Determine the (x, y) coordinate at the center of the cell enclosing the given text.  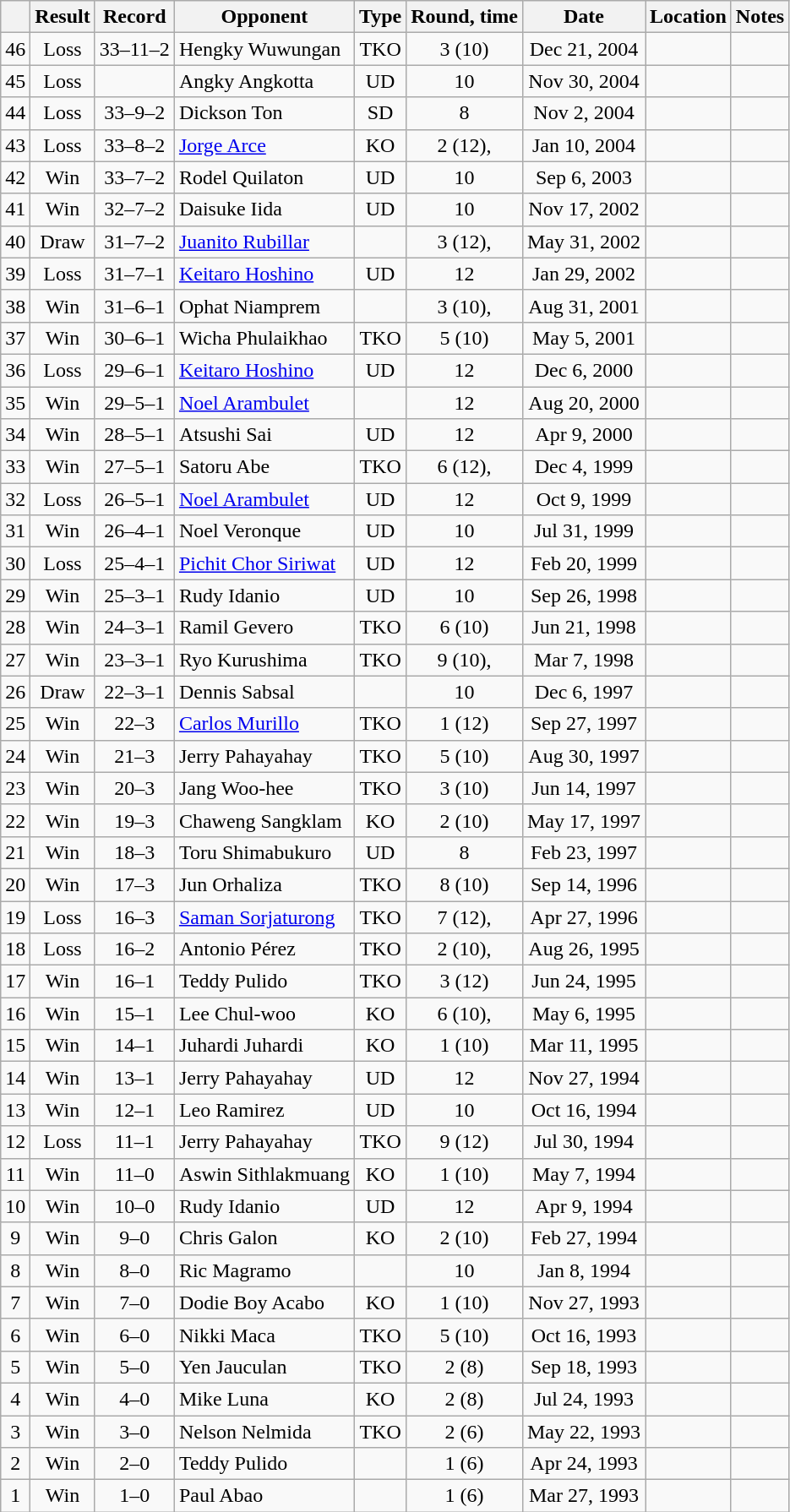
43 (15, 145)
Hengky Wuwungan (264, 49)
33–7–2 (134, 177)
Dec 6, 2000 (583, 370)
Round, time (465, 17)
May 17, 1997 (583, 820)
Feb 27, 1994 (583, 1238)
Ramil Gevero (264, 628)
31–6–1 (134, 306)
12–1 (134, 1110)
5–0 (134, 1367)
22 (15, 820)
23–3–1 (134, 660)
11–0 (134, 1174)
40 (15, 242)
Ryo Kurushima (264, 660)
Rodel Quilaton (264, 177)
Jan 29, 2002 (583, 274)
Sep 26, 1998 (583, 596)
14–1 (134, 1046)
27–5–1 (134, 467)
21 (15, 852)
35 (15, 403)
28–5–1 (134, 435)
Pichit Chor Siriwat (264, 563)
Dodie Boy Acabo (264, 1303)
45 (15, 81)
Jul 24, 1993 (583, 1399)
33–11–2 (134, 49)
6 (10) (465, 628)
9 (15, 1238)
Angky Angkotta (264, 81)
7–0 (134, 1303)
31–7–2 (134, 242)
Nov 17, 2002 (583, 209)
Nikki Maca (264, 1335)
Mar 7, 1998 (583, 660)
May 31, 2002 (583, 242)
1 (12) (465, 724)
Juhardi Juhardi (264, 1046)
Jun 24, 1995 (583, 982)
25–4–1 (134, 563)
3 (10), (465, 306)
Dec 21, 2004 (583, 49)
39 (15, 274)
14 (15, 1078)
Apr 24, 1993 (583, 1464)
9 (12) (465, 1142)
Aswin Sithlakmuang (264, 1174)
1–0 (134, 1496)
Aug 30, 1997 (583, 756)
Sep 18, 1993 (583, 1367)
Wicha Phulaikhao (264, 338)
Opponent (264, 17)
Nov 27, 1994 (583, 1078)
Ric Magramo (264, 1270)
16–3 (134, 916)
30–6–1 (134, 338)
24–3–1 (134, 628)
36 (15, 370)
7 (12), (465, 916)
29–5–1 (134, 403)
Noel Veronque (264, 531)
32 (15, 499)
29 (15, 596)
May 5, 2001 (583, 338)
15 (15, 1046)
4 (15, 1399)
3–0 (134, 1432)
Toru Shimabukuro (264, 852)
Jan 10, 2004 (583, 145)
41 (15, 209)
Aug 20, 2000 (583, 403)
8–0 (134, 1270)
Location (689, 17)
5 (15, 1367)
Satoru Abe (264, 467)
Oct 9, 1999 (583, 499)
6 (12), (465, 467)
2 (12), (465, 145)
37 (15, 338)
Jun 21, 1998 (583, 628)
18–3 (134, 852)
24 (15, 756)
19 (15, 916)
9–0 (134, 1238)
2 (6) (465, 1432)
Jul 31, 1999 (583, 531)
19–3 (134, 820)
16–2 (134, 949)
Dec 6, 1997 (583, 692)
33 (15, 467)
Oct 16, 1994 (583, 1110)
Mar 27, 1993 (583, 1496)
Paul Abao (264, 1496)
26–4–1 (134, 531)
3 (12), (465, 242)
May 7, 1994 (583, 1174)
Chaweng Sangklam (264, 820)
32–7–2 (134, 209)
Juanito Rubillar (264, 242)
Nov 30, 2004 (583, 81)
Jul 30, 1994 (583, 1142)
Dennis Sabsal (264, 692)
33–9–2 (134, 113)
16–1 (134, 982)
31–7–1 (134, 274)
Sep 14, 1996 (583, 884)
10–0 (134, 1206)
Type (380, 17)
Atsushi Sai (264, 435)
Feb 20, 1999 (583, 563)
33–8–2 (134, 145)
Apr 9, 2000 (583, 435)
2 (15, 1464)
Jun 14, 1997 (583, 788)
13 (15, 1110)
25 (15, 724)
Feb 23, 1997 (583, 852)
May 6, 1995 (583, 1014)
42 (15, 177)
Oct 16, 1993 (583, 1335)
Date (583, 17)
Aug 26, 1995 (583, 949)
Nov 2, 2004 (583, 113)
28 (15, 628)
Daisuke Iida (264, 209)
Jan 8, 1994 (583, 1270)
25–3–1 (134, 596)
11–1 (134, 1142)
Jang Woo-hee (264, 788)
17–3 (134, 884)
Carlos Murillo (264, 724)
17 (15, 982)
29–6–1 (134, 370)
Record (134, 17)
Nelson Nelmida (264, 1432)
7 (15, 1303)
11 (15, 1174)
38 (15, 306)
13–1 (134, 1078)
Jun Orhaliza (264, 884)
Ophat Niamprem (264, 306)
26 (15, 692)
4–0 (134, 1399)
8 (10) (465, 884)
9 (10), (465, 660)
44 (15, 113)
Dickson Ton (264, 113)
May 22, 1993 (583, 1432)
Chris Galon (264, 1238)
20 (15, 884)
22–3–1 (134, 692)
30 (15, 563)
46 (15, 49)
1 (15, 1496)
23 (15, 788)
Aug 31, 2001 (583, 306)
20–3 (134, 788)
3 (15, 1432)
Lee Chul-woo (264, 1014)
Nov 27, 1993 (583, 1303)
Yen Jauculan (264, 1367)
Leo Ramirez (264, 1110)
3 (12) (465, 982)
6–0 (134, 1335)
6 (10), (465, 1014)
Jorge Arce (264, 145)
27 (15, 660)
Saman Sorjaturong (264, 916)
Dec 4, 1999 (583, 467)
2 (10), (465, 949)
16 (15, 1014)
Mike Luna (264, 1399)
15–1 (134, 1014)
Sep 6, 2003 (583, 177)
31 (15, 531)
Notes (760, 17)
34 (15, 435)
Apr 27, 1996 (583, 916)
6 (15, 1335)
18 (15, 949)
Apr 9, 1994 (583, 1206)
26–5–1 (134, 499)
Antonio Pérez (264, 949)
21–3 (134, 756)
Result (63, 17)
Mar 11, 1995 (583, 1046)
22–3 (134, 724)
Sep 27, 1997 (583, 724)
SD (380, 113)
2–0 (134, 1464)
